Scan for the cell matching the given text and deliver its (x, y) coordinate at center. 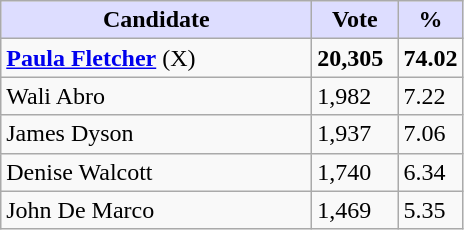
5.35 (430, 210)
% (430, 20)
6.34 (430, 172)
74.02 (430, 58)
1,937 (355, 134)
7.06 (430, 134)
1,469 (355, 210)
Vote (355, 20)
Paula Fletcher (X) (156, 58)
Denise Walcott (156, 172)
John De Marco (156, 210)
Candidate (156, 20)
1,740 (355, 172)
20,305 (355, 58)
James Dyson (156, 134)
Wali Abro (156, 96)
7.22 (430, 96)
1,982 (355, 96)
